For the text-containing cell, return its midpoint in [x, y] coordinate format. 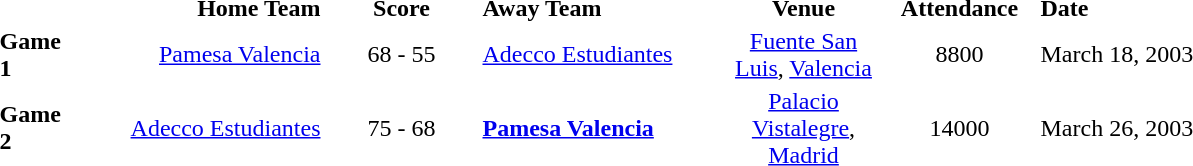
Adecco Estudiantes [602, 54]
Pamesa Valencia [200, 54]
8800 [960, 54]
68 - 55 [402, 54]
Fuente San Luis, Valencia [804, 54]
